Find where the given text appears and provide that cell's center as [X, Y] coordinate. 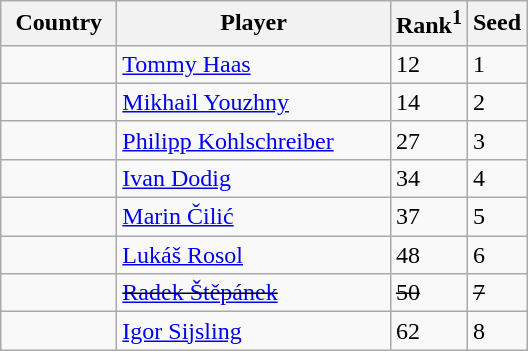
Igor Sijsling [254, 331]
8 [496, 331]
Mikhail Youzhny [254, 102]
37 [428, 217]
3 [496, 140]
5 [496, 217]
50 [428, 293]
Radek Štěpánek [254, 293]
6 [496, 255]
2 [496, 102]
27 [428, 140]
Ivan Dodig [254, 178]
Rank1 [428, 24]
14 [428, 102]
Country [59, 24]
1 [496, 64]
34 [428, 178]
Lukáš Rosol [254, 255]
12 [428, 64]
48 [428, 255]
Philipp Kohlschreiber [254, 140]
Tommy Haas [254, 64]
4 [496, 178]
Player [254, 24]
62 [428, 331]
Marin Čilić [254, 217]
Seed [496, 24]
7 [496, 293]
